Capture the cell that displays the provided text and extract its (X, Y) central coordinate. 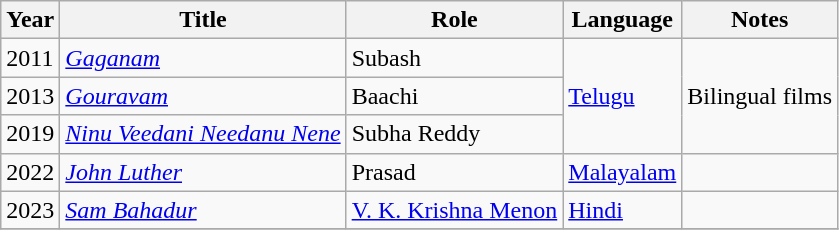
2013 (30, 96)
John Luther (203, 172)
Ninu Veedani Needanu Nene (203, 134)
Telugu (622, 96)
Title (203, 20)
Hindi (622, 210)
V. K. Krishna Menon (454, 210)
Malayalam (622, 172)
2011 (30, 58)
Gouravam (203, 96)
Prasad (454, 172)
Baachi (454, 96)
Year (30, 20)
2023 (30, 210)
Subash (454, 58)
Language (622, 20)
Subha Reddy (454, 134)
Bilingual films (760, 96)
Notes (760, 20)
Sam Bahadur (203, 210)
2019 (30, 134)
Gaganam (203, 58)
Role (454, 20)
2022 (30, 172)
